Detect which cell encompasses the target text, then output its (X, Y) center coordinate. 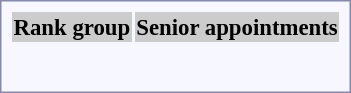
Rank group (72, 27)
Senior appointments (237, 27)
